From the cell containing the given text, extract its center point as (x, y) coordinate. 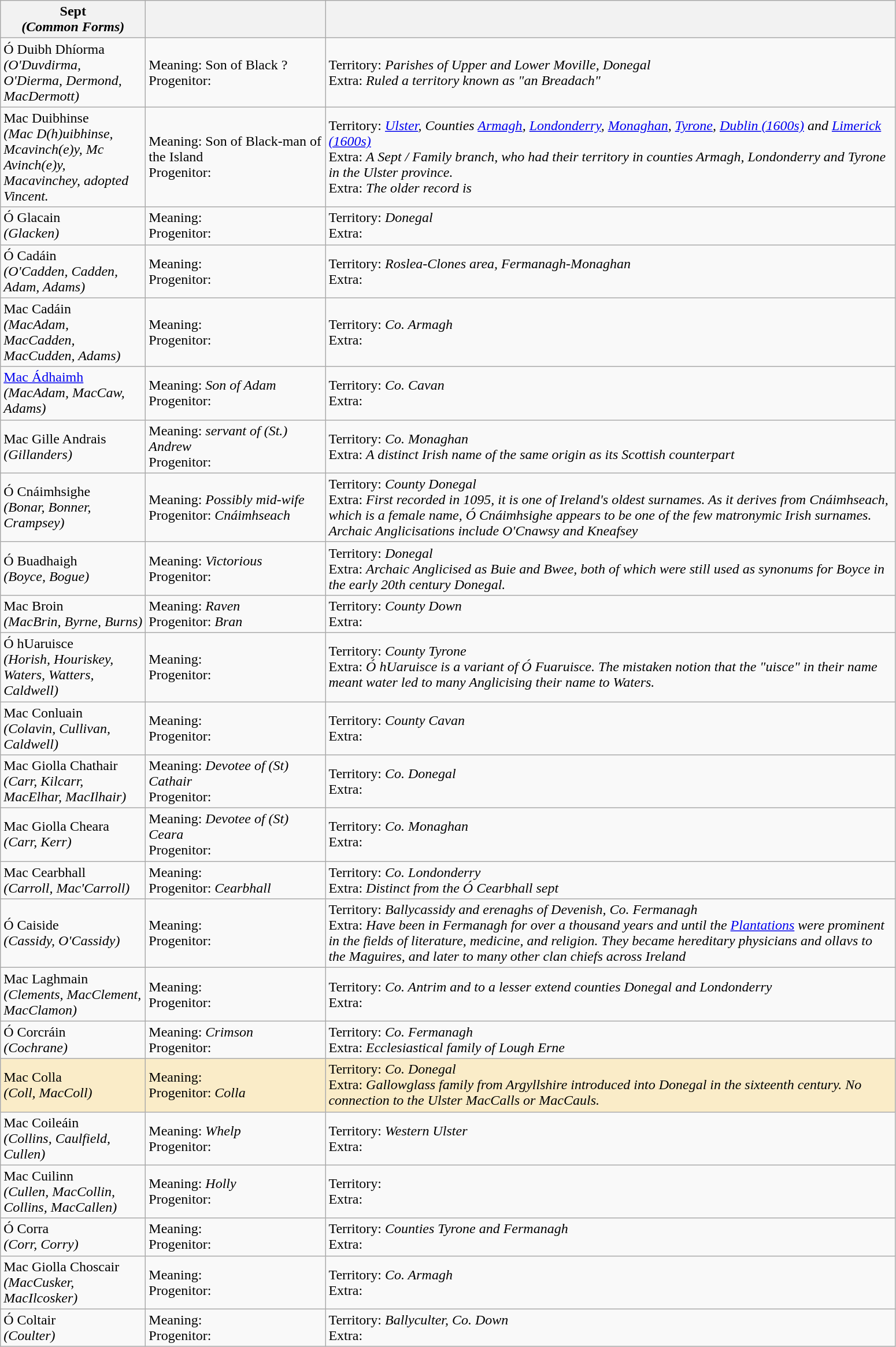
Territory: Ballyculter, Co. DownExtra: (610, 1327)
Mac Conluain(Colavin, Cullivan, Caldwell) (73, 728)
Meaning: Son of Black ?Progenitor: (236, 73)
Territory: Extra: (610, 1191)
Mac Giolla Choscair(MacCusker, MacIlcosker) (73, 1282)
Meaning: RavenProgenitor: Bran (236, 614)
Territory: Co. DonegalExtra: (610, 782)
Meaning: CrimsonProgenitor: (236, 1039)
Ó Cadáin(O'Cadden, Cadden, Adam, Adams) (73, 271)
Sept(Common Forms) (73, 20)
Mac Duibhinse(Mac D(h)uibhinse, Mcavinch(e)y, Mc Avinch(e)y, Macavinchey, adopted Vincent. (73, 157)
Meaning:Progenitor: Colla (236, 1085)
Meaning:Progenitor: Cearbhall (236, 880)
Territory: County CavanExtra: (610, 728)
Territory: Western UlsterExtra: (610, 1138)
Territory: Counties Tyrone and FermanaghExtra: (610, 1237)
Territory: Co. FermanaghExtra: Ecclesiastical family of Lough Erne (610, 1039)
Territory: DonegalExtra: (610, 225)
Mac Laghmain(Clements, MacClement, MacClamon) (73, 994)
Mac Coileáin(Collins, Caulfield, Cullen) (73, 1138)
Territory: County DownExtra: (610, 614)
Mac Cuilinn(Cullen, MacCollin, Collins, MacCallen) (73, 1191)
Ó Cnáimhsighe(Bonar, Bonner, Crampsey) (73, 508)
Mac Colla(Coll, MacColl) (73, 1085)
Ó Glacain(Glacken) (73, 225)
Ó Caiside(Cassidy, O'Cassidy) (73, 933)
Ó Buadhaigh(Boyce, Bogue) (73, 568)
Territory: Co. MonaghanExtra: (610, 835)
Territory: Co. LondonderryExtra: Distinct from the Ó Cearbhall sept (610, 880)
Mac Giolla Cheara(Carr, Kerr) (73, 835)
Mac Gille Andrais(Gillanders) (73, 446)
Meaning: Son of Black-man of the IslandProgenitor: (236, 157)
Territory: DonegalExtra: Archaic Anglicised as Buie and Bwee, both of which were still used as synonums for Boyce in the early 20th century Donegal. (610, 568)
Meaning: Devotee of (St) CathairProgenitor: (236, 782)
Territory: Roslea-Clones area, Fermanagh-MonaghanExtra: (610, 271)
Territory: Co. Antrim and to a lesser extend counties Donegal and LondonderryExtra: (610, 994)
Mac Cadáin(MacAdam, MacCadden, MacCudden, Adams) (73, 332)
Meaning: Son of AdamProgenitor: (236, 393)
Territory: Parishes of Upper and Lower Moville, DonegalExtra: Ruled a territory known as "an Breadach" (610, 73)
Ó Corcráin(Cochrane) (73, 1039)
Mac Ádhaimh(MacAdam, MacCaw, Adams) (73, 393)
Ó Duibh Dhíorma(O'Duvdirma, O'Dierma, Dermond, MacDermott) (73, 73)
Meaning: WhelpProgenitor: (236, 1138)
Ó Corra(Corr, Corry) (73, 1237)
Ó Coltair(Coulter) (73, 1327)
Mac Giolla Chathair(Carr, Kilcarr, MacElhar, MacIlhair) (73, 782)
Meaning: Devotee of (St) CearaProgenitor: (236, 835)
Mac Broin(MacBrin, Byrne, Burns) (73, 614)
Meaning: HollyProgenitor: (236, 1191)
Meaning: servant of (St.) AndrewProgenitor: (236, 446)
Mac Cearbhall(Carroll, Mac'Carroll) (73, 880)
Meaning: VictoriousProgenitor: (236, 568)
Meaning: Possibly mid-wifeProgenitor: Cnáimhseach (236, 508)
Ó hUaruisce(Horish, Houriskey, Waters, Watters, Caldwell) (73, 667)
Territory: Co. CavanExtra: (610, 393)
Territory: Co. MonaghanExtra: A distinct Irish name of the same origin as its Scottish counterpart (610, 446)
